Provide the [x, y] coordinate of the cell's center where the given text is located.  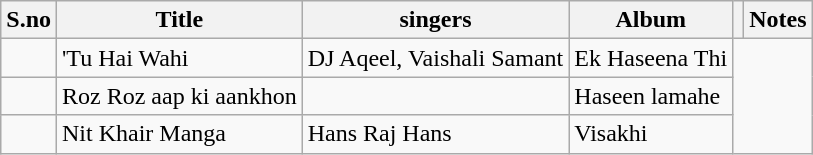
Roz Roz aap ki aankhon [180, 96]
DJ Aqeel, Vaishali Samant [436, 58]
singers [436, 20]
'Tu Hai Wahi [180, 58]
Album [651, 20]
Nit Khair Manga [180, 134]
Visakhi [651, 134]
S.no [29, 20]
Notes [778, 20]
Hans Raj Hans [436, 134]
Haseen lamahe [651, 96]
Ek Haseena Thi [651, 58]
Title [180, 20]
